From the cell containing the given text, extract its center point as (x, y) coordinate. 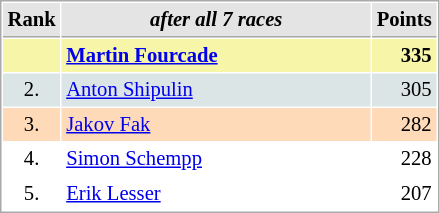
after all 7 races (216, 20)
2. (32, 90)
Rank (32, 20)
335 (404, 56)
Jakov Fak (216, 124)
305 (404, 90)
3. (32, 124)
282 (404, 124)
5. (32, 194)
Anton Shipulin (216, 90)
4. (32, 158)
Points (404, 20)
Erik Lesser (216, 194)
Martin Fourcade (216, 56)
207 (404, 194)
228 (404, 158)
Simon Schempp (216, 158)
